Pinpoint the cell where the given text exists, returning its (x, y) midpoint coordinate. 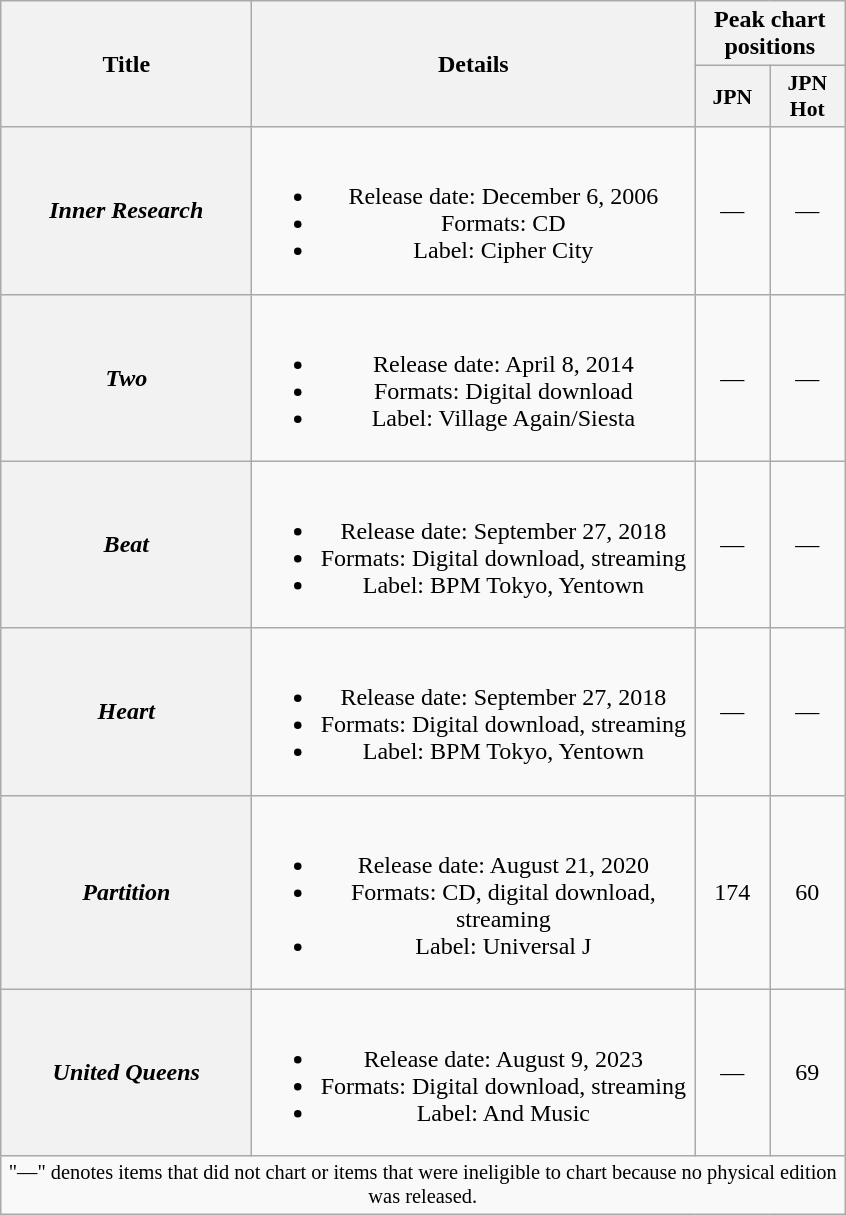
Release date: August 9, 2023Formats: Digital download, streamingLabel: And Music (474, 1072)
Inner Research (126, 210)
United Queens (126, 1072)
"—" denotes items that did not chart or items that were ineligible to chart because no physical edition was released. (423, 1185)
Two (126, 378)
60 (808, 892)
Peak chart positions (770, 34)
Beat (126, 544)
174 (732, 892)
Release date: December 6, 2006Formats: CDLabel: Cipher City (474, 210)
Release date: April 8, 2014Formats: Digital downloadLabel: Village Again/Siesta (474, 378)
Heart (126, 712)
69 (808, 1072)
JPN (732, 96)
Title (126, 64)
Details (474, 64)
Release date: August 21, 2020Formats: CD, digital download, streamingLabel: Universal J (474, 892)
Partition (126, 892)
JPNHot (808, 96)
